Capture the cell that displays the provided text and extract its (x, y) central coordinate. 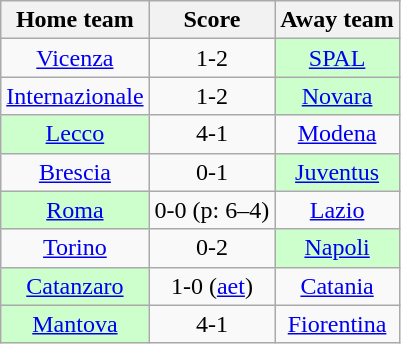
Vicenza (75, 58)
Brescia (75, 172)
Fiorentina (338, 324)
Mantova (75, 324)
0-0 (p: 6–4) (212, 210)
Lazio (338, 210)
Home team (75, 20)
Catanzaro (75, 286)
0-2 (212, 248)
Novara (338, 96)
Modena (338, 134)
Juventus (338, 172)
Away team (338, 20)
Napoli (338, 248)
Torino (75, 248)
0-1 (212, 172)
Score (212, 20)
1-0 (aet) (212, 286)
SPAL (338, 58)
Lecco (75, 134)
Roma (75, 210)
Internazionale (75, 96)
Catania (338, 286)
